For the text-containing cell, return its midpoint in (X, Y) coordinate format. 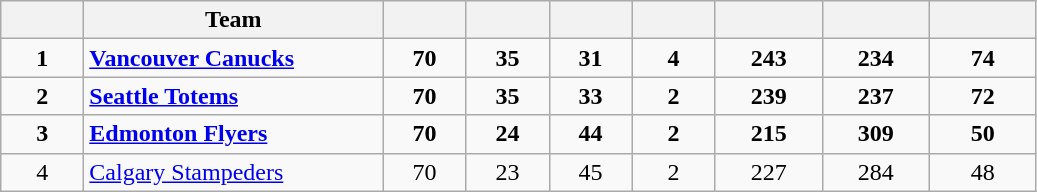
31 (590, 58)
284 (876, 172)
Calgary Stampeders (234, 172)
243 (768, 58)
74 (982, 58)
1 (42, 58)
237 (876, 96)
Seattle Totems (234, 96)
24 (508, 134)
Vancouver Canucks (234, 58)
234 (876, 58)
Edmonton Flyers (234, 134)
Team (234, 20)
309 (876, 134)
239 (768, 96)
50 (982, 134)
3 (42, 134)
72 (982, 96)
44 (590, 134)
48 (982, 172)
227 (768, 172)
33 (590, 96)
215 (768, 134)
23 (508, 172)
45 (590, 172)
